Locate the cell with the specified text and output its [x, y] center coordinate. 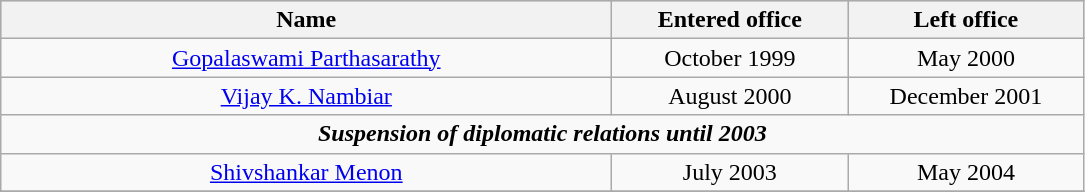
August 2000 [730, 96]
Shivshankar Menon [306, 172]
Vijay K. Nambiar [306, 96]
December 2001 [966, 96]
May 2004 [966, 172]
October 1999 [730, 58]
Suspension of diplomatic relations until 2003 [542, 134]
Gopalaswami Parthasarathy [306, 58]
July 2003 [730, 172]
Name [306, 20]
May 2000 [966, 58]
Entered office [730, 20]
Left office [966, 20]
